Determine the [x, y] coordinate at the center of the cell enclosing the given text.  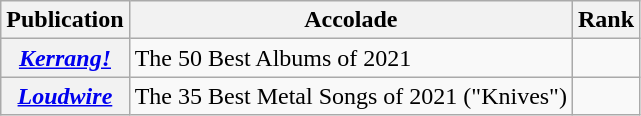
The 35 Best Metal Songs of 2021 ("Knives") [350, 96]
Rank [606, 20]
Kerrang! [65, 58]
Loudwire [65, 96]
Accolade [350, 20]
The 50 Best Albums of 2021 [350, 58]
Publication [65, 20]
